Pinpoint the cell where the given text exists, returning its (X, Y) midpoint coordinate. 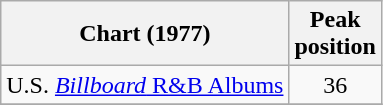
U.S. Billboard R&B Albums (145, 85)
36 (335, 85)
Chart (1977) (145, 34)
Peakposition (335, 34)
